Identify which cell holds the provided text, then report its [X, Y] central coordinate. 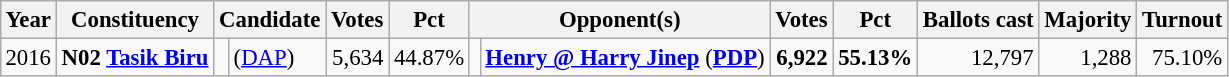
55.13% [876, 57]
Henry @ Harry Jinep (PDP) [625, 57]
Constituency [135, 20]
Majority [1088, 20]
75.10% [1182, 57]
Candidate [270, 20]
6,922 [802, 57]
Year [28, 20]
Opponent(s) [620, 20]
44.87% [430, 57]
N02 Tasik Biru [135, 57]
(DAP) [276, 57]
12,797 [978, 57]
1,288 [1088, 57]
5,634 [358, 57]
Ballots cast [978, 20]
2016 [28, 57]
Turnout [1182, 20]
